Find where the given text appears and provide that cell's center as [X, Y] coordinate. 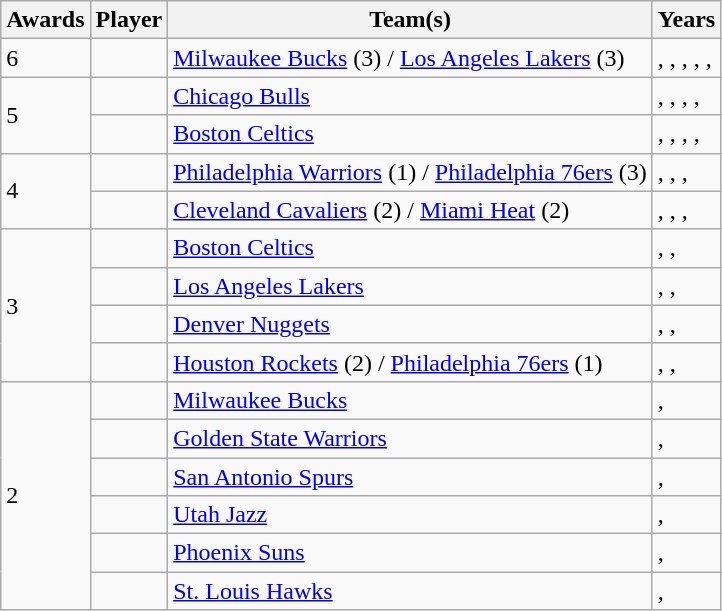
Phoenix Suns [410, 553]
Denver Nuggets [410, 324]
Team(s) [410, 20]
6 [46, 58]
Years [686, 20]
Cleveland Cavaliers (2) / Miami Heat (2) [410, 210]
Player [129, 20]
Los Angeles Lakers [410, 286]
2 [46, 495]
Houston Rockets (2) / Philadelphia 76ers (1) [410, 362]
Golden State Warriors [410, 438]
4 [46, 191]
St. Louis Hawks [410, 591]
Utah Jazz [410, 515]
Awards [46, 20]
Milwaukee Bucks (3) / Los Angeles Lakers (3) [410, 58]
, , , , , [686, 58]
3 [46, 305]
Chicago Bulls [410, 96]
Philadelphia Warriors (1) / Philadelphia 76ers (3) [410, 172]
5 [46, 115]
San Antonio Spurs [410, 477]
Milwaukee Bucks [410, 400]
